Detect which cell encompasses the target text, then output its (x, y) center coordinate. 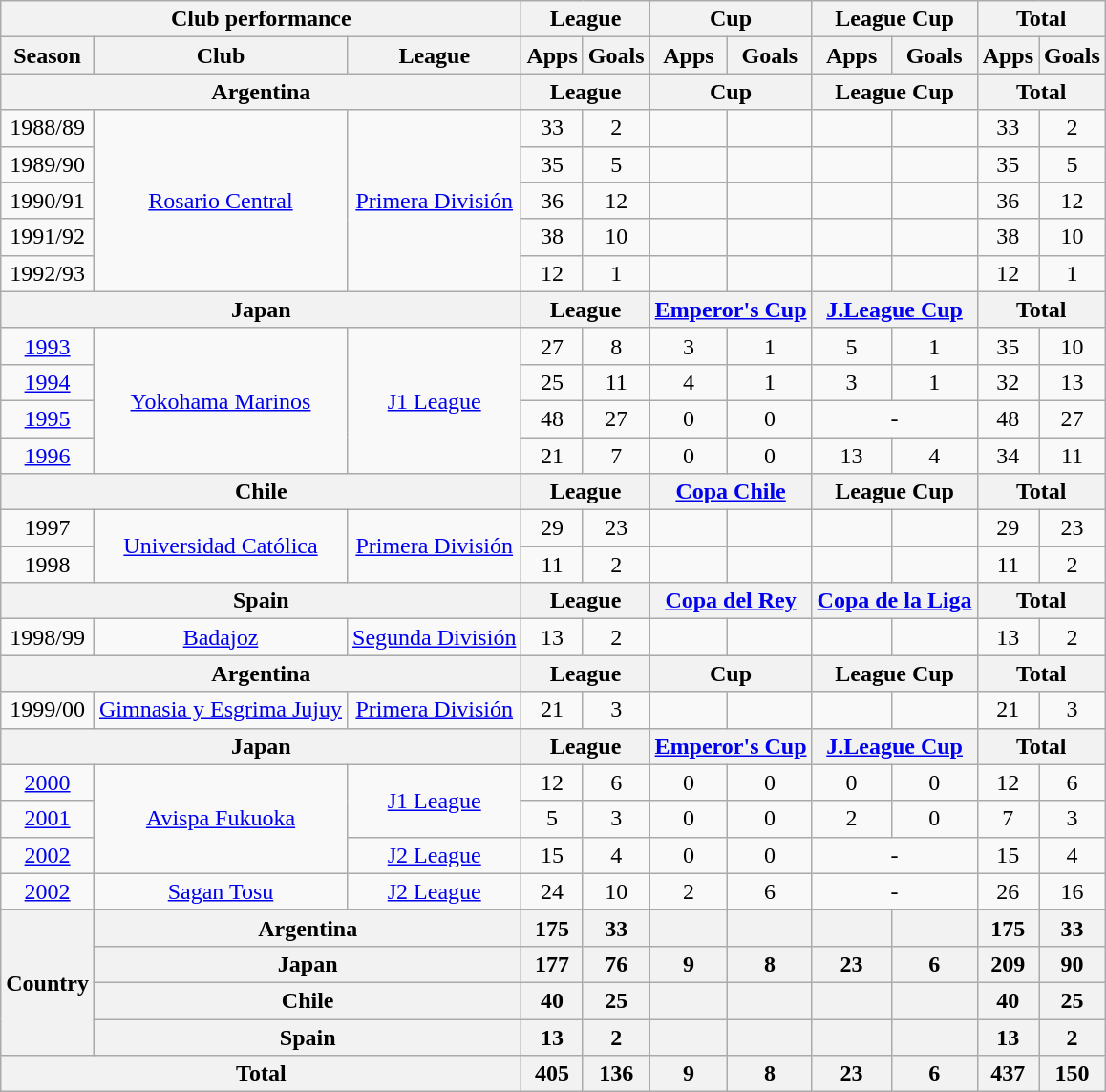
405 (552, 1074)
1997 (48, 528)
1991/92 (48, 237)
1996 (48, 456)
Club (220, 55)
Country (48, 982)
2000 (48, 782)
1990/91 (48, 201)
Copa Chile (731, 492)
Copa del Rey (731, 601)
1998 (48, 565)
Universidad Católica (220, 546)
Yokohama Marinos (220, 400)
437 (1008, 1074)
1994 (48, 382)
2001 (48, 819)
Club performance (262, 19)
1992/93 (48, 273)
Season (48, 55)
1993 (48, 346)
24 (552, 891)
26 (1008, 891)
1989/90 (48, 164)
16 (1073, 891)
Gimnasia y Esgrima Jujuy (220, 710)
Badajoz (220, 637)
1998/99 (48, 637)
1995 (48, 418)
1988/89 (48, 128)
90 (1073, 964)
32 (1008, 382)
1999/00 (48, 710)
Rosario Central (220, 201)
Sagan Tosu (220, 891)
76 (616, 964)
34 (1008, 456)
Segunda División (435, 637)
150 (1073, 1074)
Avispa Fukuoka (220, 819)
209 (1008, 964)
136 (616, 1074)
Copa de la Liga (894, 601)
177 (552, 964)
